Provide the [x, y] coordinate of the cell's center where the given text is located.  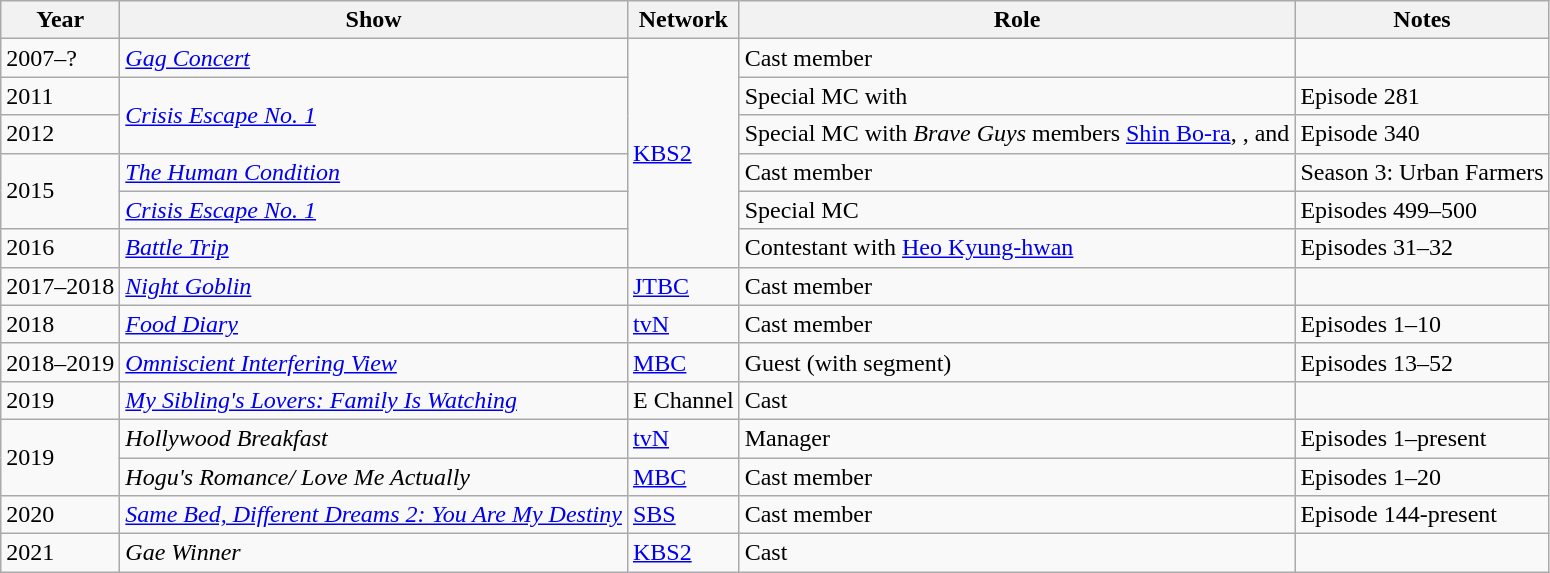
The Human Condition [374, 172]
Notes [1422, 20]
2012 [60, 134]
Year [60, 20]
Contestant with Heo Kyung-hwan [1017, 248]
Special MC with [1017, 96]
E Channel [683, 400]
Hogu's Romance/ Love Me Actually [374, 477]
Special MC with Brave Guys members Shin Bo-ra, , and [1017, 134]
Episode 340 [1422, 134]
SBS [683, 515]
Episode 281 [1422, 96]
Same Bed, Different Dreams 2: You Are My Destiny [374, 515]
2007–? [60, 58]
Guest (with segment) [1017, 362]
Night Goblin [374, 286]
2011 [60, 96]
Show [374, 20]
2016 [60, 248]
2021 [60, 553]
Manager [1017, 438]
Episodes 1–10 [1422, 324]
2020 [60, 515]
Season 3: Urban Farmers [1422, 172]
Special MC [1017, 210]
Gag Concert [374, 58]
2017–2018 [60, 286]
Role [1017, 20]
Food Diary [374, 324]
Network [683, 20]
Episode 144-present [1422, 515]
Omniscient Interfering View [374, 362]
2015 [60, 191]
Episodes 1–present [1422, 438]
2018 [60, 324]
2018–2019 [60, 362]
Episodes 13–52 [1422, 362]
Episodes 1–20 [1422, 477]
Gae Winner [374, 553]
Hollywood Breakfast [374, 438]
My Sibling's Lovers: Family Is Watching [374, 400]
Battle Trip [374, 248]
JTBC [683, 286]
Episodes 499–500 [1422, 210]
Episodes 31–32 [1422, 248]
